Output the [x, y] coordinate of the center of the cell containing the given text.  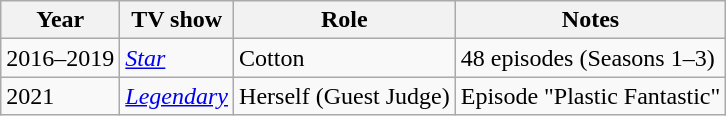
Episode "Plastic Fantastic" [590, 96]
Legendary [177, 96]
2016–2019 [60, 58]
2021 [60, 96]
Star [177, 58]
Cotton [345, 58]
TV show [177, 20]
48 episodes (Seasons 1–3) [590, 58]
Herself (Guest Judge) [345, 96]
Year [60, 20]
Notes [590, 20]
Role [345, 20]
